For the text-containing cell, return its midpoint in [X, Y] coordinate format. 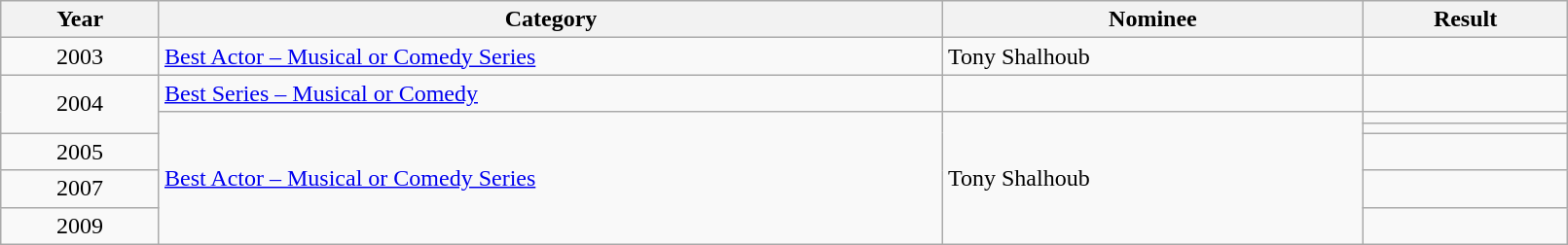
2003 [80, 56]
2004 [80, 104]
Year [80, 19]
2005 [80, 152]
2009 [80, 226]
Result [1466, 19]
Nominee [1153, 19]
2007 [80, 189]
Best Series – Musical or Comedy [551, 93]
Category [551, 19]
